Extract the [x, y] coordinate from the center of the cell holding the provided text.  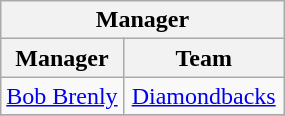
Diamondbacks [204, 96]
Bob Brenly [62, 96]
Team [204, 58]
